Detect which cell encompasses the target text, then output its [X, Y] center coordinate. 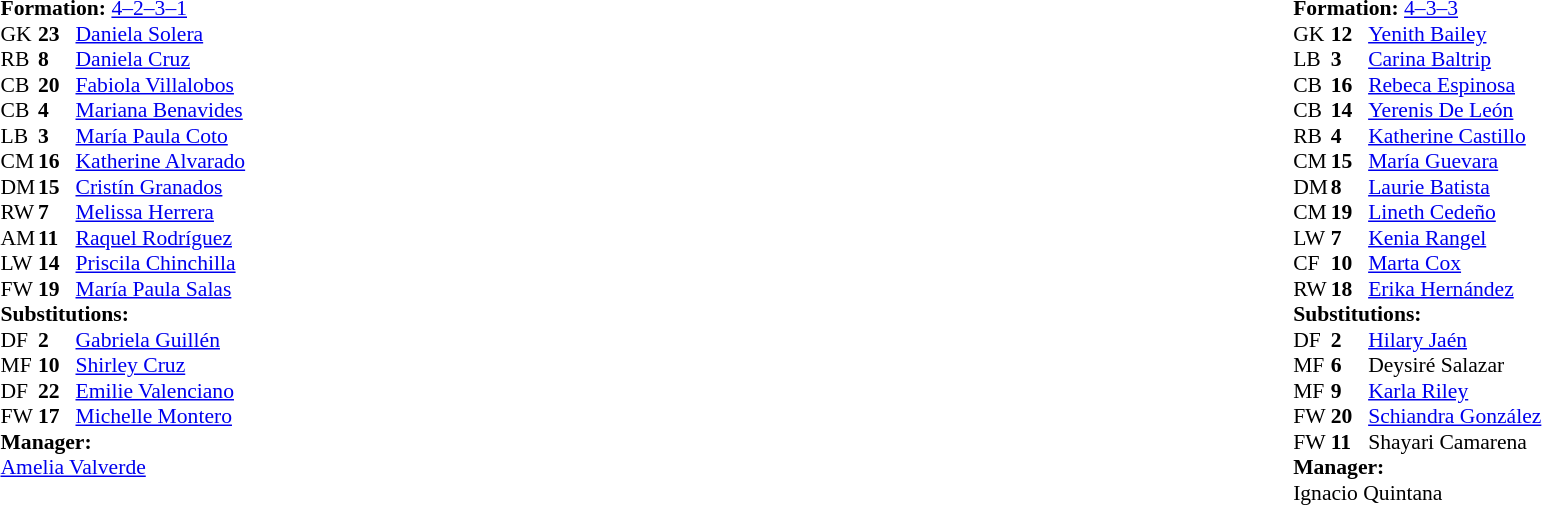
Hilary Jaén [1454, 340]
Katherine Alvarado [161, 161]
Carina Baltrip [1454, 59]
CF [1312, 263]
Lineth Cedeño [1454, 213]
17 [57, 417]
Kenia Rangel [1454, 238]
22 [57, 391]
Melissa Herrera [161, 213]
Fabiola Villalobos [161, 85]
María Guevara [1454, 161]
9 [1350, 391]
23 [57, 34]
Karla Riley [1454, 391]
12 [1350, 34]
Katherine Castillo [1454, 136]
Erika Hernández [1454, 289]
Cristín Granados [161, 187]
AM [19, 238]
Shayari Camarena [1454, 442]
Michelle Montero [161, 417]
María Paula Coto [161, 136]
Shirley Cruz [161, 365]
Schiandra González [1454, 417]
18 [1350, 289]
Yenith Bailey [1454, 34]
Daniela Cruz [161, 59]
6 [1350, 365]
Raquel Rodríguez [161, 238]
Amelia Valverde [122, 467]
Gabriela Guillén [161, 340]
Mariana Benavides [161, 111]
Emilie Valenciano [161, 391]
Rebeca Espinosa [1454, 85]
Laurie Batista [1454, 187]
Deysiré Salazar [1454, 365]
Priscila Chinchilla [161, 263]
Yerenis De León [1454, 111]
Marta Cox [1454, 263]
María Paula Salas [161, 289]
Daniela Solera [161, 34]
